Return (x, y) of the center of cell containing provided text 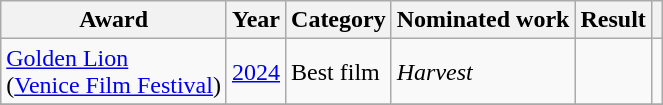
Category (339, 20)
Award (114, 20)
Golden Lion (Venice Film Festival) (114, 72)
Result (613, 20)
Year (256, 20)
Nominated work (483, 20)
Best film (339, 72)
Harvest (483, 72)
2024 (256, 72)
